Identify which cell holds the provided text, then report its [x, y] central coordinate. 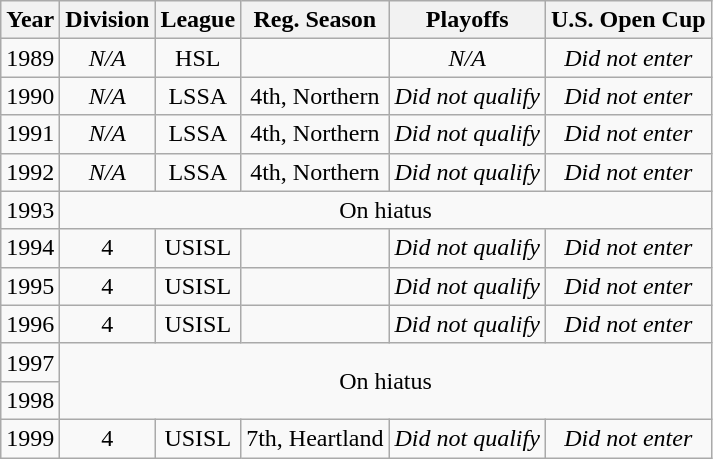
League [198, 20]
1989 [30, 58]
Playoffs [467, 20]
1998 [30, 400]
1996 [30, 324]
1999 [30, 438]
1997 [30, 362]
Division [108, 20]
7th, Heartland [315, 438]
1991 [30, 134]
1995 [30, 286]
1990 [30, 96]
1992 [30, 172]
1993 [30, 210]
Year [30, 20]
Reg. Season [315, 20]
HSL [198, 58]
U.S. Open Cup [628, 20]
1994 [30, 248]
